From the cell containing the given text, extract its center point as [x, y] coordinate. 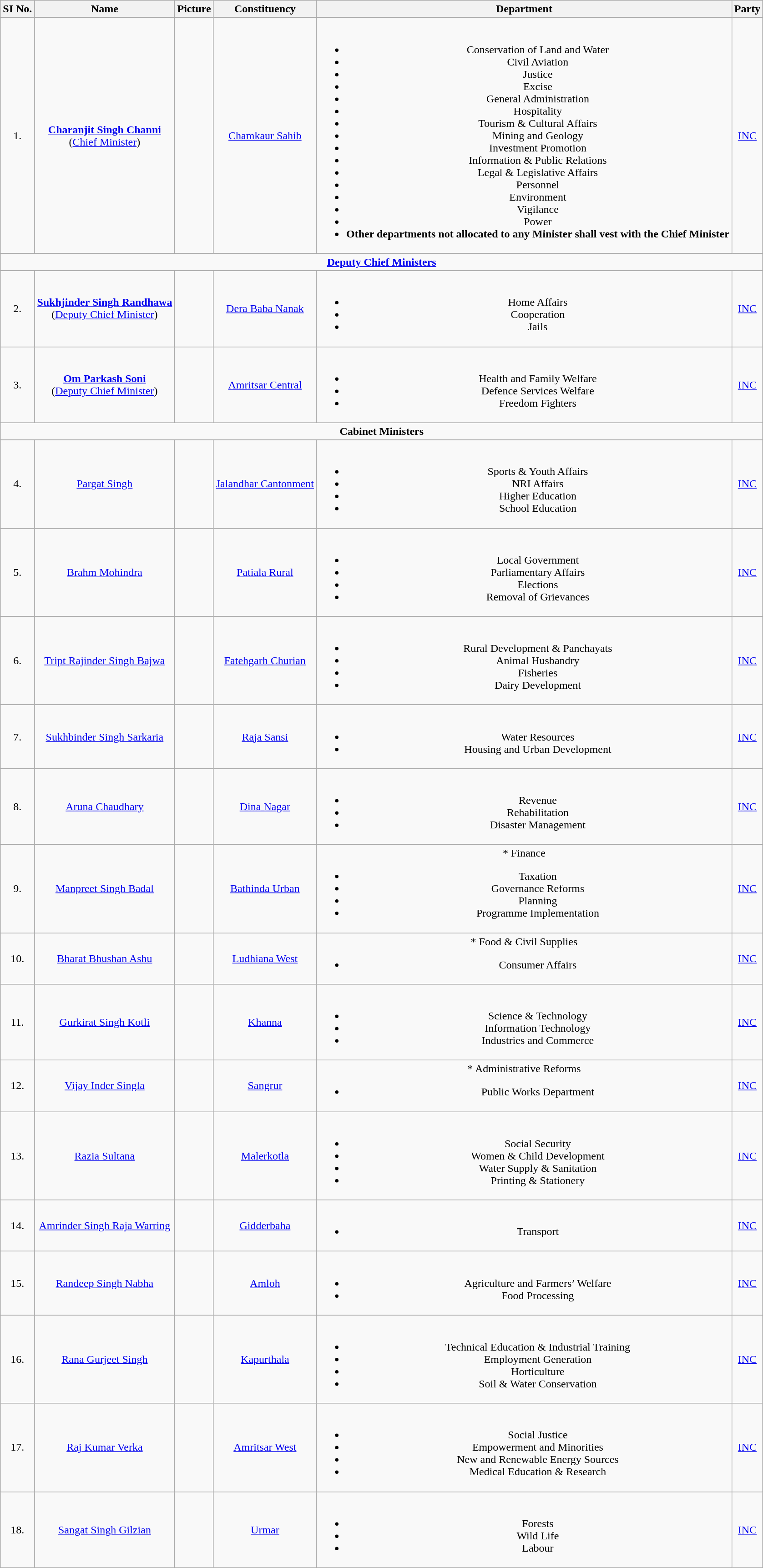
Urmar [265, 1529]
17. [17, 1447]
Manpreet Singh Badal [105, 888]
Health and Family WelfareDefence Services WelfareFreedom Fighters [524, 385]
Tript Rajinder Singh Bajwa [105, 660]
11. [17, 1023]
Technical Education & Industrial TrainingEmployment GenerationHorticultureSoil & Water Conservation [524, 1359]
Fatehgarh Churian [265, 660]
Science & TechnologyInformation TechnologyIndustries and Commerce [524, 1023]
Transport [524, 1225]
18. [17, 1529]
Sukhjinder Singh Randhawa (Deputy Chief Minister) [105, 308]
Social JusticeEmpowerment and MinoritiesNew and Renewable Energy SourcesMedical Education & Research [524, 1447]
Aruna Chaudhary [105, 806]
Agriculture and Farmers’ WelfareFood Processing [524, 1283]
SI No. [17, 9]
1. [17, 136]
Sangat Singh Gilzian [105, 1529]
Dera Baba Nanak [265, 308]
8. [17, 806]
Sports & Youth AffairsNRI AffairsHigher EducationSchool Education [524, 484]
Sukhbinder Singh Sarkaria [105, 736]
Cabinet Ministers [382, 431]
Raj Kumar Verka [105, 1447]
Gurkirat Singh Kotli [105, 1023]
Ludhiana West [265, 958]
Gidderbaha [265, 1225]
Picture [194, 9]
Pargat Singh [105, 484]
Amrinder Singh Raja Warring [105, 1225]
RevenueRehabilitationDisaster Management [524, 806]
Local GovernmentParliamentary AffairsElectionsRemoval of Grievances [524, 572]
Bathinda Urban [265, 888]
5. [17, 572]
Razia Sultana [105, 1156]
Sangrur [265, 1086]
Home AffairsCooperationJails [524, 308]
Charanjit Singh Channi (Chief Minister) [105, 136]
* Food & Civil SuppliesConsumer Affairs [524, 958]
Amritsar West [265, 1447]
6. [17, 660]
Department [524, 9]
Bharat Bhushan Ashu [105, 958]
16. [17, 1359]
Amritsar Central [265, 385]
7. [17, 736]
Rural Development & PanchayatsAnimal HusbandryFisheriesDairy Development [524, 660]
3. [17, 385]
Jalandhar Cantonment [265, 484]
Party [747, 9]
Amloh [265, 1283]
Water ResourcesHousing and Urban Development [524, 736]
Khanna [265, 1023]
Dina Nagar [265, 806]
Rana Gurjeet Singh [105, 1359]
13. [17, 1156]
10. [17, 958]
Social SecurityWomen & Child DevelopmentWater Supply & SanitationPrinting & Stationery [524, 1156]
Name [105, 9]
Deputy Chief Ministers [382, 262]
Patiala Rural [265, 572]
Randeep Singh Nabha [105, 1283]
Kapurthala [265, 1359]
Brahm Mohindra [105, 572]
14. [17, 1225]
Vijay Inder Singla [105, 1086]
2. [17, 308]
4. [17, 484]
Malerkotla [265, 1156]
Constituency [265, 9]
15. [17, 1283]
ForestsWild LifeLabour [524, 1529]
9. [17, 888]
* Administrative ReformsPublic Works Department [524, 1086]
Om Parkash Soni (Deputy Chief Minister) [105, 385]
* FinanceTaxationGovernance ReformsPlanningProgramme Implementation [524, 888]
Chamkaur Sahib [265, 136]
12. [17, 1086]
Raja Sansi [265, 736]
